Provide the (x, y) coordinate of the cell's center where the given text is located.  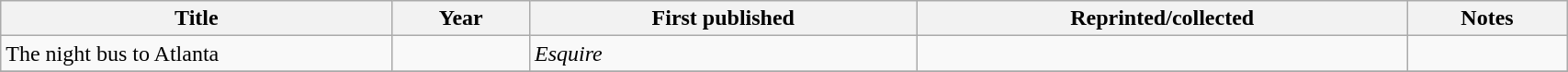
The night bus to Atlanta (197, 54)
Esquire (723, 54)
Year (461, 18)
First published (723, 18)
Reprinted/collected (1162, 18)
Title (197, 18)
Notes (1486, 18)
